Scan for the cell matching the given text and deliver its (X, Y) coordinate at center. 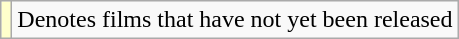
Denotes films that have not yet been released (235, 20)
